Provide the (x, y) coordinate of the cell's center where the given text is located.  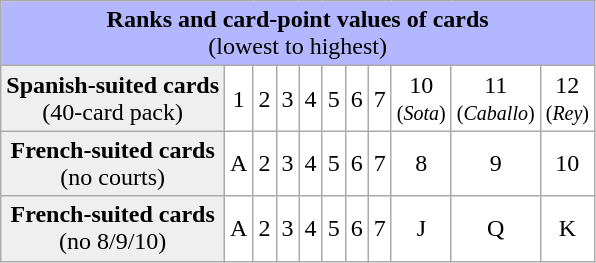
Spanish-suited cards(40-card pack) (113, 98)
10 (567, 164)
J (421, 228)
10 (Sota) (421, 98)
French-suited cards(no 8/9/10) (113, 228)
1 (239, 98)
9 (496, 164)
K (567, 228)
12(Rey) (567, 98)
Q (496, 228)
11(Caballo) (496, 98)
8 (421, 164)
French-suited cards(no courts) (113, 164)
Ranks and card-point values of cards(lowest to highest) (298, 34)
